Provide the [X, Y] coordinate of the cell's center where the given text is located.  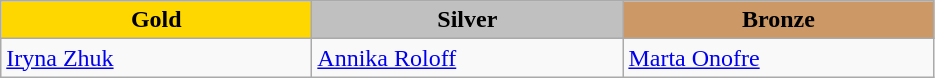
Annika Roloff [468, 58]
Bronze [778, 20]
Gold [156, 20]
Silver [468, 20]
Marta Onofre [778, 58]
Iryna Zhuk [156, 58]
